Pinpoint the cell where the given text exists, returning its [X, Y] midpoint coordinate. 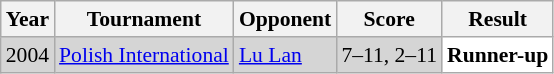
Runner-up [498, 55]
2004 [28, 55]
Lu Lan [286, 55]
Result [498, 19]
Polish International [144, 55]
Year [28, 19]
Opponent [286, 19]
7–11, 2–11 [389, 55]
Tournament [144, 19]
Score [389, 19]
